Identify which cell holds the provided text, then report its [X, Y] central coordinate. 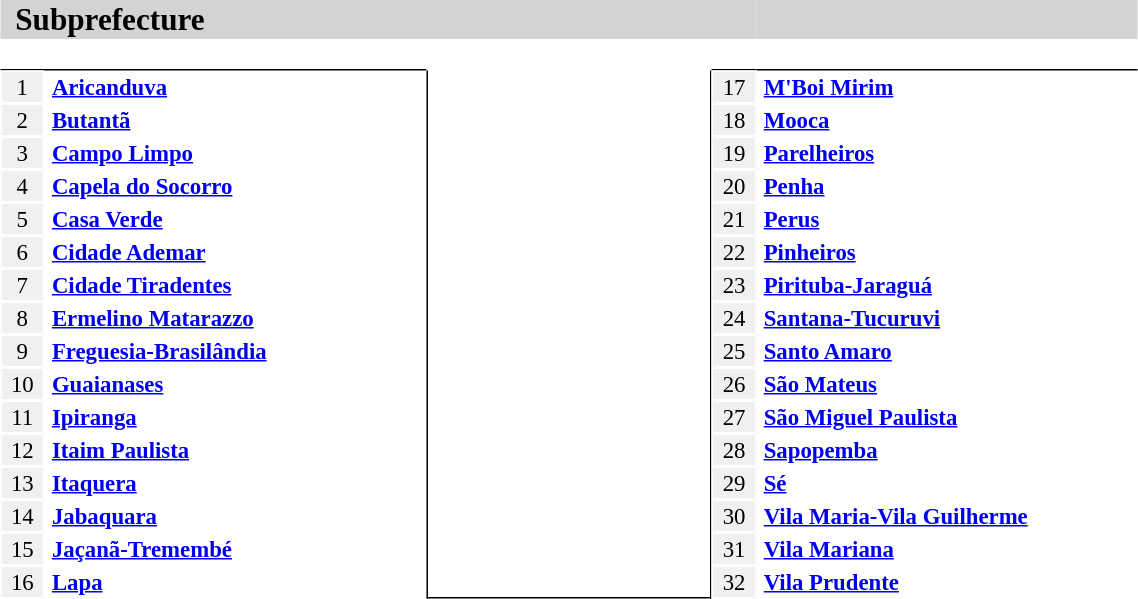
18 [734, 120]
Subprefecture [378, 20]
26 [734, 384]
7 [22, 284]
São Mateus [947, 384]
São Miguel Paulista [947, 416]
M'Boi Mirim [947, 86]
21 [734, 218]
Mooca [947, 120]
Ipiranga [235, 416]
Capela do Socorro [235, 186]
Aricanduva [235, 86]
Guaianases [235, 384]
4 [22, 186]
Lapa [235, 582]
13 [22, 482]
17 [734, 86]
10 [22, 384]
23 [734, 284]
Jabaquara [235, 516]
Vila Maria-Vila Guilherme [947, 516]
29 [734, 482]
Ermelino Matarazzo [235, 318]
22 [734, 252]
9 [22, 350]
11 [22, 416]
Santo Amaro [947, 350]
12 [22, 450]
19 [734, 152]
3 [22, 152]
Jaçanã-Tremembé [235, 548]
25 [734, 350]
Penha [947, 186]
Vila Prudente [947, 582]
Parelheiros [947, 152]
Itaim Paulista [235, 450]
Vila Mariana [947, 548]
2 [22, 120]
15 [22, 548]
1 [22, 86]
Cidade Ademar [235, 252]
6 [22, 252]
20 [734, 186]
24 [734, 318]
Pirituba-Jaraguá [947, 284]
Freguesia-Brasilândia [235, 350]
30 [734, 516]
5 [22, 218]
27 [734, 416]
Sé [947, 482]
8 [22, 318]
Santana-Tucuruvi [947, 318]
14 [22, 516]
Cidade Tiradentes [235, 284]
Perus [947, 218]
32 [734, 582]
Pinheiros [947, 252]
Butantã [235, 120]
28 [734, 450]
31 [734, 548]
Campo Limpo [235, 152]
16 [22, 582]
Itaquera [235, 482]
Casa Verde [235, 218]
Sapopemba [947, 450]
